Provide the (x, y) coordinate of the cell's center where the given text is located.  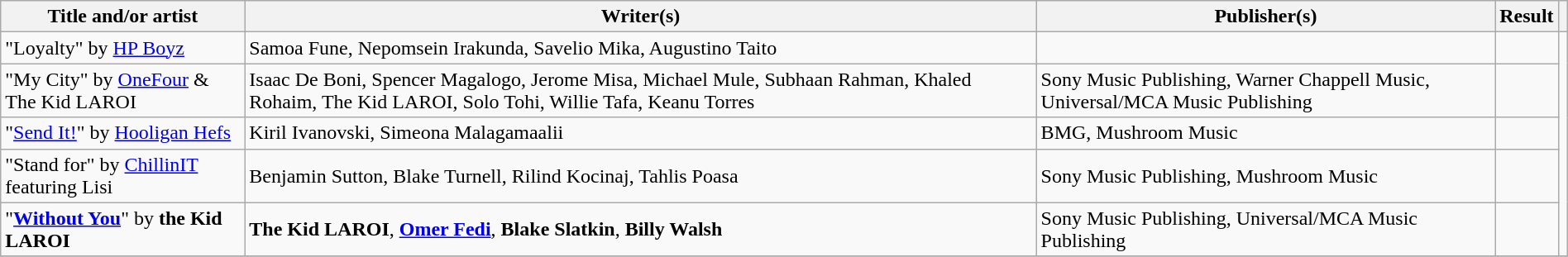
Writer(s) (640, 17)
"My City" by OneFour & The Kid LAROI (122, 91)
Sony Music Publishing, Mushroom Music (1265, 175)
"Stand for" by ChillinIT featuring Lisi (122, 175)
BMG, Mushroom Music (1265, 133)
Title and/or artist (122, 17)
Kiril Ivanovski, Simeona Malagamaalii (640, 133)
Publisher(s) (1265, 17)
"Without You" by the Kid LAROI (122, 230)
Isaac De Boni, Spencer Magalogo, Jerome Misa, Michael Mule, Subhaan Rahman, Khaled Rohaim, The Kid LAROI, Solo Tohi, Willie Tafa, Keanu Torres (640, 91)
Sony Music Publishing, Universal/MCA Music Publishing (1265, 230)
Samoa Fune, Nepomsein Irakunda, Savelio Mika, Augustino Taito (640, 48)
Sony Music Publishing, Warner Chappell Music, Universal/MCA Music Publishing (1265, 91)
"Send It!" by Hooligan Hefs (122, 133)
"Loyalty" by HP Boyz (122, 48)
Benjamin Sutton, Blake Turnell, Rilind Kocinaj, Tahlis Poasa (640, 175)
Result (1527, 17)
The Kid LAROI, Omer Fedi, Blake Slatkin, Billy Walsh (640, 230)
